Extract the [x, y] coordinate from the center of the cell holding the provided text.  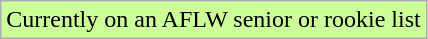
Currently on an AFLW senior or rookie list [214, 20]
